For the text-containing cell, return its midpoint in (x, y) coordinate format. 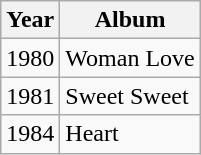
Album (130, 20)
1981 (30, 96)
Heart (130, 134)
Sweet Sweet (130, 96)
Year (30, 20)
Woman Love (130, 58)
1984 (30, 134)
1980 (30, 58)
